Extract the [x, y] coordinate from the center of the cell holding the provided text.  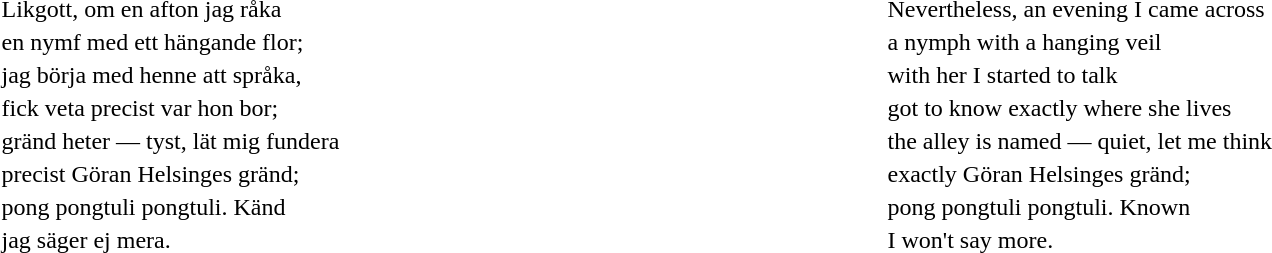
en nymf med ett hängande flor; [442, 42]
gränd heter — tyst, lät mig fundera [442, 141]
precist Göran Helsinges gränd; [442, 174]
jag börja med henne att språka, [442, 75]
pong pongtuli pongtuli. Känd [442, 207]
fick veta precist var hon bor; [442, 108]
